Determine the (X, Y) coordinate at the center of the cell enclosing the given text.  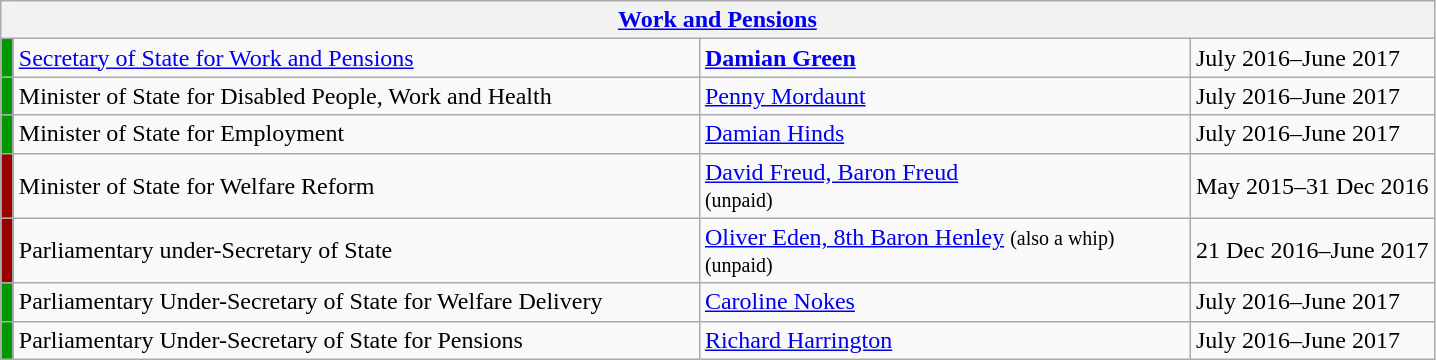
Damian Hinds (944, 134)
21 Dec 2016–June 2017 (1312, 250)
May 2015–31 Dec 2016 (1312, 186)
Parliamentary Under-Secretary of State for Pensions (356, 340)
Minister of State for Welfare Reform (356, 186)
Richard Harrington (944, 340)
Caroline Nokes (944, 302)
Damian Green (944, 58)
Penny Mordaunt (944, 96)
David Freud, Baron Freud(unpaid) (944, 186)
Work and Pensions (718, 20)
Oliver Eden, 8th Baron Henley (also a whip) (unpaid) (944, 250)
Minister of State for Employment (356, 134)
Parliamentary Under-Secretary of State for Welfare Delivery (356, 302)
Parliamentary under-Secretary of State (356, 250)
Minister of State for Disabled People, Work and Health (356, 96)
Secretary of State for Work and Pensions (356, 58)
